Pinpoint the cell where the given text exists, returning its (x, y) midpoint coordinate. 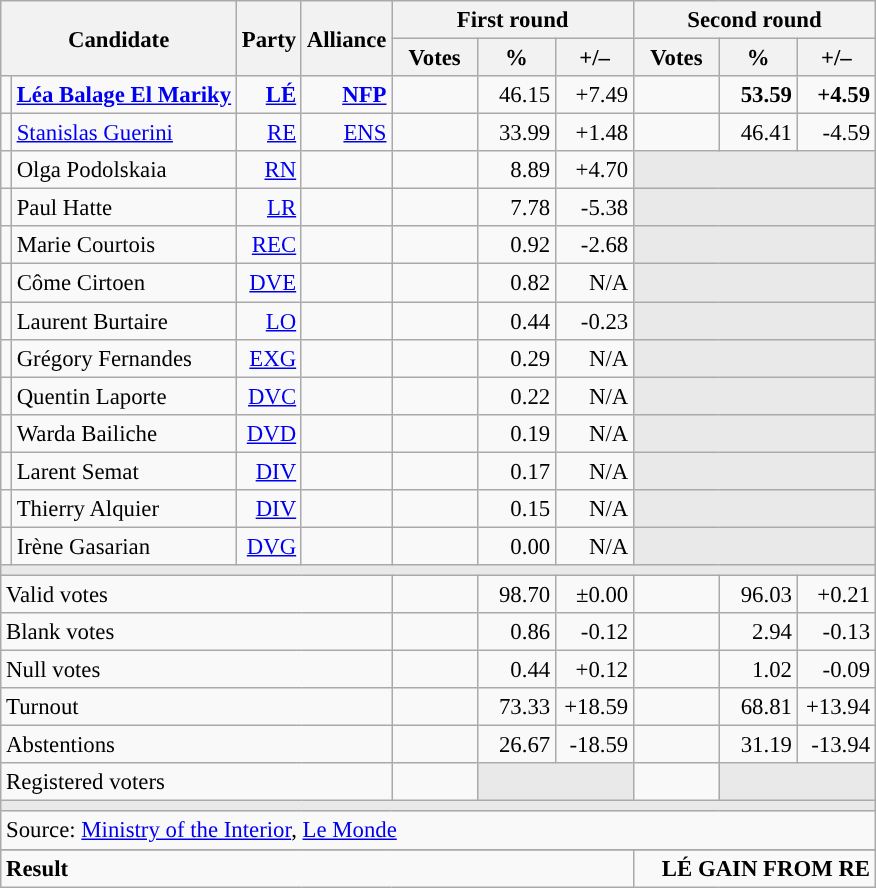
Côme Cirtoen (124, 283)
+0.21 (836, 594)
DVE (268, 283)
-0.09 (836, 670)
-18.59 (594, 745)
+7.49 (594, 95)
DVC (268, 396)
Stanislas Guerini (124, 133)
Blank votes (196, 632)
Null votes (196, 670)
LR (268, 208)
+1.48 (594, 133)
Irène Gasarian (124, 546)
0.82 (516, 283)
Laurent Burtaire (124, 321)
Registered voters (196, 782)
Thierry Alquier (124, 509)
REC (268, 245)
73.33 (516, 707)
+18.59 (594, 707)
98.70 (516, 594)
RN (268, 170)
Paul Hatte (124, 208)
-0.12 (594, 632)
31.19 (758, 745)
-2.68 (594, 245)
LÉ GAIN FROM RE (755, 868)
NFP (346, 95)
33.99 (516, 133)
0.22 (516, 396)
Result (318, 868)
-5.38 (594, 208)
ENS (346, 133)
Larent Semat (124, 471)
1.02 (758, 670)
Candidate (119, 38)
+0.12 (594, 670)
LO (268, 321)
Léa Balage El Mariky (124, 95)
Second round (755, 20)
0.19 (516, 433)
0.92 (516, 245)
Abstentions (196, 745)
46.41 (758, 133)
46.15 (516, 95)
0.29 (516, 358)
Olga Podolskaia (124, 170)
7.78 (516, 208)
Alliance (346, 38)
-0.23 (594, 321)
Source: Ministry of the Interior, Le Monde (438, 831)
Warda Bailiche (124, 433)
53.59 (758, 95)
-0.13 (836, 632)
Valid votes (196, 594)
+13.94 (836, 707)
0.17 (516, 471)
0.15 (516, 509)
Party (268, 38)
RE (268, 133)
±0.00 (594, 594)
Turnout (196, 707)
DVG (268, 546)
2.94 (758, 632)
First round (513, 20)
-4.59 (836, 133)
LÉ (268, 95)
0.00 (516, 546)
EXG (268, 358)
0.86 (516, 632)
+4.70 (594, 170)
26.67 (516, 745)
Grégory Fernandes (124, 358)
96.03 (758, 594)
68.81 (758, 707)
DVD (268, 433)
+4.59 (836, 95)
Marie Courtois (124, 245)
Quentin Laporte (124, 396)
8.89 (516, 170)
-13.94 (836, 745)
